Return (X, Y) of the center of cell containing provided text 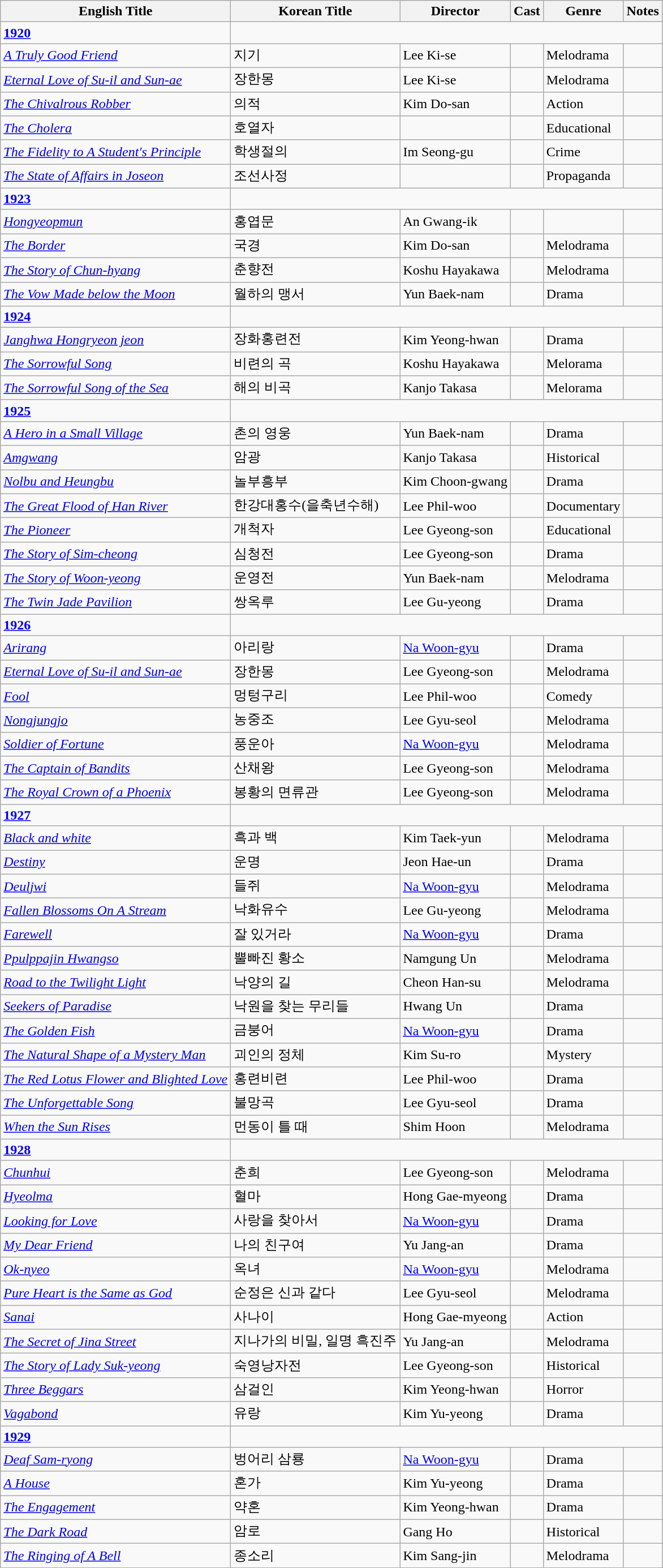
Seekers of Paradise (115, 1006)
Fool (115, 696)
국경 (316, 246)
옥녀 (316, 1269)
Jeon Hae-un (455, 863)
Genre (583, 11)
월하의 맹서 (316, 294)
학생절의 (316, 152)
Three Beggars (115, 1389)
The Border (115, 246)
혼가 (316, 1483)
호열자 (316, 128)
춘희 (316, 1173)
Hwang Un (455, 1006)
운영전 (316, 579)
해의 비곡 (316, 388)
Fallen Blossoms On A Stream (115, 910)
The Engagement (115, 1508)
놀부흥부 (316, 482)
풍운아 (316, 744)
지나가의 비밀, 일명 흑진주 (316, 1342)
Director (455, 11)
흑과 백 (316, 838)
The Golden Fish (115, 1030)
The State of Affairs in Joseon (115, 177)
비련의 곡 (316, 363)
Sanai (115, 1318)
Chunhui (115, 1173)
The Dark Road (115, 1532)
암로 (316, 1532)
Farewell (115, 934)
낙화유수 (316, 910)
The Ringing of A Bell (115, 1556)
멍텅구리 (316, 696)
The Captain of Bandits (115, 769)
The Sorrowful Song (115, 363)
나의 친구여 (316, 1245)
The Twin Jade Pavilion (115, 602)
Kim Su-ro (455, 1055)
봉황의 면류관 (316, 792)
Crime (583, 152)
1925 (115, 410)
Kim Sang-jin (455, 1556)
The Red Lotus Flower and Blighted Love (115, 1079)
순정은 신과 같다 (316, 1293)
Cast (527, 11)
지기 (316, 55)
Comedy (583, 696)
조선사정 (316, 177)
운명 (316, 863)
Mystery (583, 1055)
불망곡 (316, 1103)
약혼 (316, 1508)
홍엽문 (316, 222)
Im Seong-gu (455, 152)
The Pioneer (115, 530)
Notes (643, 11)
Cheon Han-su (455, 983)
한강대홍수(을축년수해) (316, 506)
종소리 (316, 1556)
Korean Title (316, 11)
The Great Flood of Han River (115, 506)
The Story of Sim-cheong (115, 554)
암광 (316, 457)
사랑을 찾아서 (316, 1220)
My Dear Friend (115, 1245)
춘향전 (316, 269)
농중조 (316, 720)
괴인의 정체 (316, 1055)
뿔빠진 황소 (316, 959)
The Unforgettable Song (115, 1103)
The Story of Chun-hyang (115, 269)
낙양의 길 (316, 983)
들쥐 (316, 886)
먼동이 틀 때 (316, 1128)
Hongyeopmun (115, 222)
An Gwang-ik (455, 222)
쌍옥루 (316, 602)
혈마 (316, 1197)
Propaganda (583, 177)
1929 (115, 1436)
벙어리 삼룡 (316, 1459)
Deaf Sam-ryong (115, 1459)
잘 있거라 (316, 934)
촌의 영웅 (316, 434)
Destiny (115, 863)
Road to the Twilight Light (115, 983)
장화홍련전 (316, 340)
The Story of Woon-yeong (115, 579)
1920 (115, 33)
1924 (115, 317)
English Title (115, 11)
Janghwa Hongryeon jeon (115, 340)
Gang Ho (455, 1532)
The Vow Made below the Moon (115, 294)
Documentary (583, 506)
Shim Hoon (455, 1128)
The Cholera (115, 128)
When the Sun Rises (115, 1128)
Looking for Love (115, 1220)
심청전 (316, 554)
삼걸인 (316, 1389)
Ppulppajin Hwangso (115, 959)
1923 (115, 199)
1926 (115, 625)
Deuljwi (115, 886)
Namgung Un (455, 959)
A Hero in a Small Village (115, 434)
Amgwang (115, 457)
A Truly Good Friend (115, 55)
1927 (115, 815)
낙원을 찾는 무리들 (316, 1006)
의적 (316, 104)
홍련비련 (316, 1079)
The Sorrowful Song of the Sea (115, 388)
The Fidelity to A Student's Principle (115, 152)
Pure Heart is the Same as God (115, 1293)
Horror (583, 1389)
숙영낭자전 (316, 1365)
1928 (115, 1150)
Arirang (115, 648)
A House (115, 1483)
유랑 (316, 1414)
금붕어 (316, 1030)
Nongjungjo (115, 720)
The Royal Crown of a Phoenix (115, 792)
The Chivalrous Robber (115, 104)
Soldier of Fortune (115, 744)
개척자 (316, 530)
Vagabond (115, 1414)
Kim Taek-yun (455, 838)
Ok-nyeo (115, 1269)
산채왕 (316, 769)
사나이 (316, 1318)
Nolbu and Heungbu (115, 482)
아리랑 (316, 648)
Kim Choon-gwang (455, 482)
Black and white (115, 838)
The Story of Lady Suk-yeong (115, 1365)
Hyeolma (115, 1197)
The Secret of Jina Street (115, 1342)
The Natural Shape of a Mystery Man (115, 1055)
